For the text-containing cell, return its midpoint in (X, Y) coordinate format. 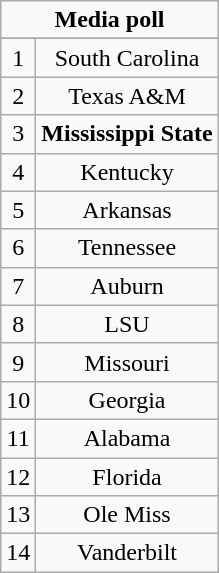
3 (18, 134)
10 (18, 400)
12 (18, 477)
LSU (127, 324)
7 (18, 286)
Arkansas (127, 210)
Mississippi State (127, 134)
2 (18, 96)
5 (18, 210)
Tennessee (127, 248)
13 (18, 515)
1 (18, 58)
Vanderbilt (127, 553)
Georgia (127, 400)
14 (18, 553)
9 (18, 362)
4 (18, 172)
Texas A&M (127, 96)
Kentucky (127, 172)
Alabama (127, 438)
Missouri (127, 362)
Ole Miss (127, 515)
8 (18, 324)
Florida (127, 477)
Media poll (110, 20)
South Carolina (127, 58)
11 (18, 438)
6 (18, 248)
Auburn (127, 286)
